Detect which cell encompasses the target text, then output its (X, Y) center coordinate. 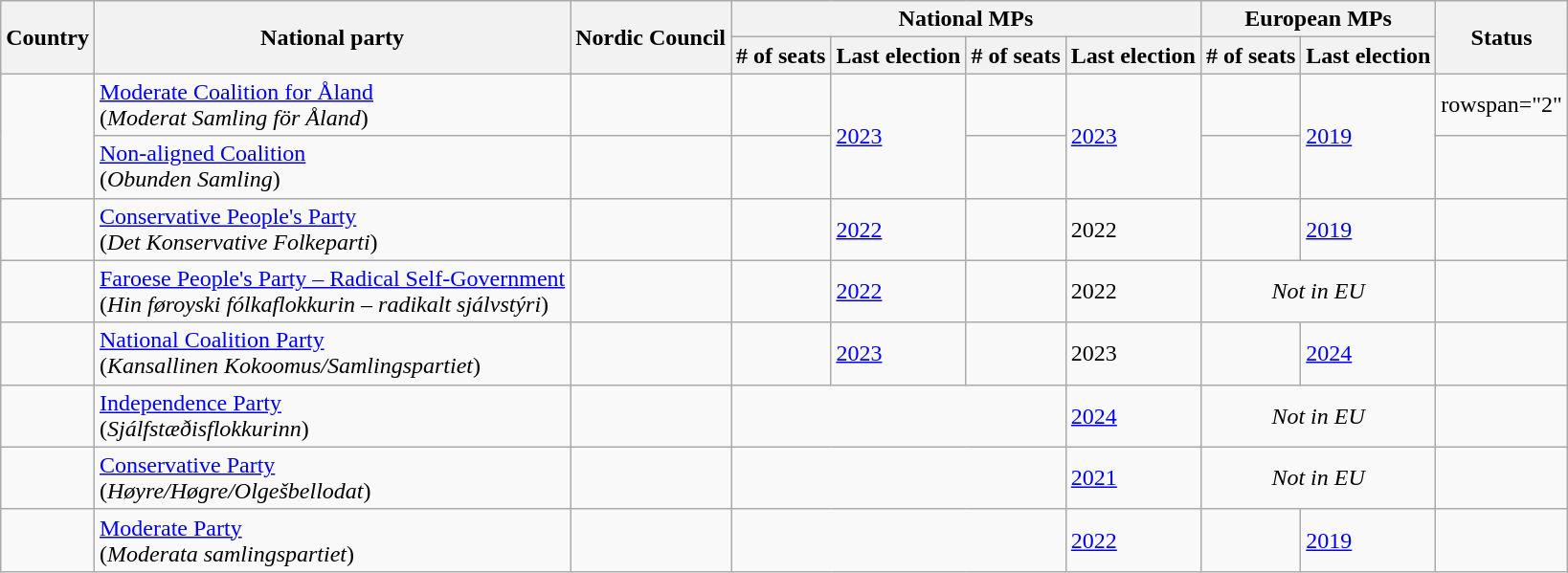
Independence Party(Sjálfstæðisflokkurinn) (331, 415)
Nordic Council (651, 37)
National Coalition Party(Kansallinen Kokoomus/Samlingspartiet) (331, 354)
rowspan="2" (1502, 105)
Faroese People's Party – Radical Self-Government(Hin føroyski fólkaflokkurin – radikalt sjálvstýri) (331, 291)
Status (1502, 37)
Conservative People's Party(Det Konservative Folkeparti) (331, 230)
Moderate Coalition for Åland(Moderat Samling för Åland) (331, 105)
National MPs (967, 19)
2021 (1133, 478)
Moderate Party(Moderata samlingspartiet) (331, 540)
Country (48, 37)
Non-aligned Coalition(Obunden Samling) (331, 166)
European MPs (1317, 19)
National party (331, 37)
Conservative Party(Høyre/Høgre/Olgešbellodat) (331, 478)
